Determine the (X, Y) coordinate at the center of the cell enclosing the given text.  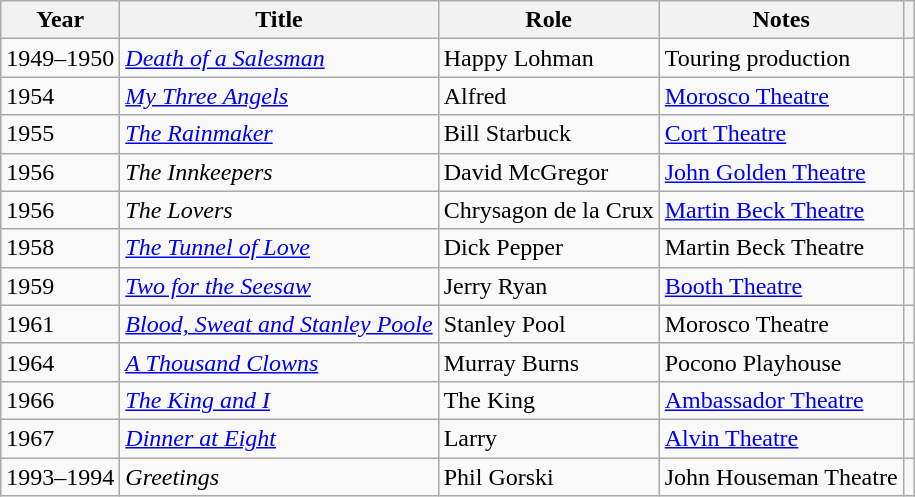
Title (279, 20)
Year (60, 20)
Alfred (548, 96)
1966 (60, 400)
Murray Burns (548, 362)
Touring production (781, 58)
1958 (60, 248)
Larry (548, 438)
The Rainmaker (279, 134)
My Three Angels (279, 96)
Dick Pepper (548, 248)
Jerry Ryan (548, 286)
Notes (781, 20)
1967 (60, 438)
Phil Gorski (548, 477)
The Innkeepers (279, 172)
Stanley Pool (548, 324)
Two for the Seesaw (279, 286)
John Golden Theatre (781, 172)
John Houseman Theatre (781, 477)
1955 (60, 134)
The King (548, 400)
A Thousand Clowns (279, 362)
David McGregor (548, 172)
Dinner at Eight (279, 438)
The King and I (279, 400)
Happy Lohman (548, 58)
Bill Starbuck (548, 134)
Alvin Theatre (781, 438)
1964 (60, 362)
The Tunnel of Love (279, 248)
Cort Theatre (781, 134)
Chrysagon de la Crux (548, 210)
1959 (60, 286)
1961 (60, 324)
Ambassador Theatre (781, 400)
1949–1950 (60, 58)
The Lovers (279, 210)
Pocono Playhouse (781, 362)
Greetings (279, 477)
Booth Theatre (781, 286)
Blood, Sweat and Stanley Poole (279, 324)
Death of a Salesman (279, 58)
1954 (60, 96)
Role (548, 20)
1993–1994 (60, 477)
